Return the (x, y) coordinate for the center point of the cell that contains the specified text.  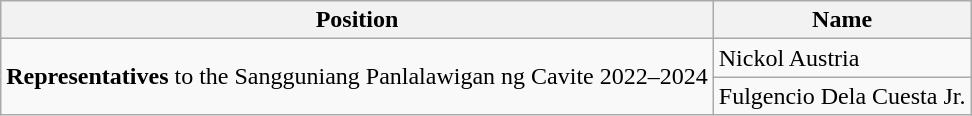
Nickol Austria (842, 58)
Fulgencio Dela Cuesta Jr. (842, 96)
Name (842, 20)
Position (357, 20)
Representatives to the Sangguniang Panlalawigan ng Cavite 2022–2024 (357, 77)
